Determine the [x, y] coordinate at the center of the cell enclosing the given text.  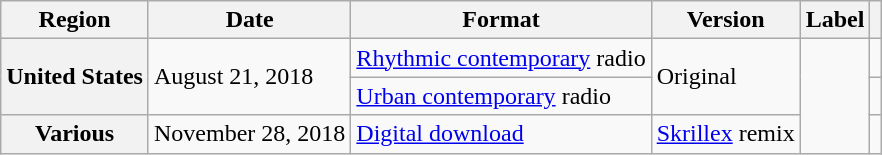
Date [249, 20]
November 28, 2018 [249, 134]
August 21, 2018 [249, 77]
Label [835, 20]
Various [75, 134]
Skrillex remix [726, 134]
Rhythmic contemporary radio [501, 58]
United States [75, 77]
Format [501, 20]
Original [726, 77]
Region [75, 20]
Digital download [501, 134]
Urban contemporary radio [501, 96]
Version [726, 20]
